From the cell containing the given text, extract its center point as [X, Y] coordinate. 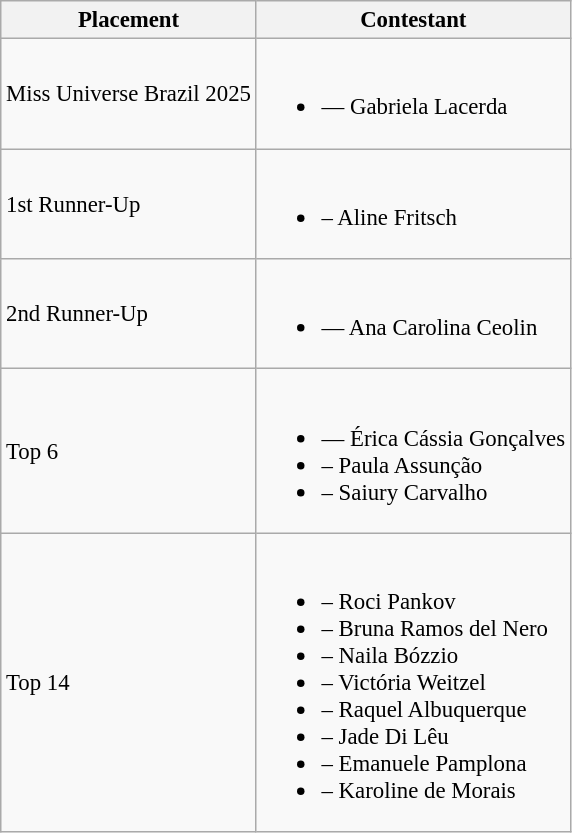
Contestant [413, 20]
– Aline Fritsch [413, 204]
2nd Runner-Up [128, 314]
Miss Universe Brazil 2025 [128, 94]
Top 6 [128, 451]
Top 14 [128, 682]
– Roci Pankov – Bruna Ramos del Nero – Naila Bózzio – Victória Weitzel – Raquel Albuquerque – Jade Di Lêu – Emanuele Pamplona – Karoline de Morais [413, 682]
— Ana Carolina Ceolin [413, 314]
— Érica Cássia Gonçalves – Paula Assunção – Saiury Carvalho [413, 451]
Placement [128, 20]
— Gabriela Lacerda [413, 94]
1st Runner-Up [128, 204]
